Pinpoint the cell where the given text exists, returning its (x, y) midpoint coordinate. 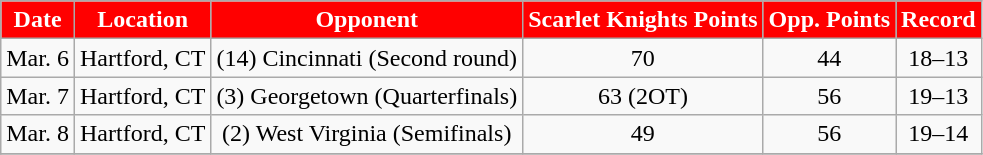
Location (142, 20)
(14) Cincinnati (Second round) (367, 58)
(3) Georgetown (Quarterfinals) (367, 96)
70 (643, 58)
18–13 (939, 58)
Mar. 6 (38, 58)
Scarlet Knights Points (643, 20)
Opp. Points (829, 20)
49 (643, 134)
(2) West Virginia (Semifinals) (367, 134)
Date (38, 20)
Mar. 7 (38, 96)
Record (939, 20)
Mar. 8 (38, 134)
19–13 (939, 96)
19–14 (939, 134)
44 (829, 58)
Opponent (367, 20)
63 (2OT) (643, 96)
